Output the [x, y] coordinate of the center of the cell containing the given text.  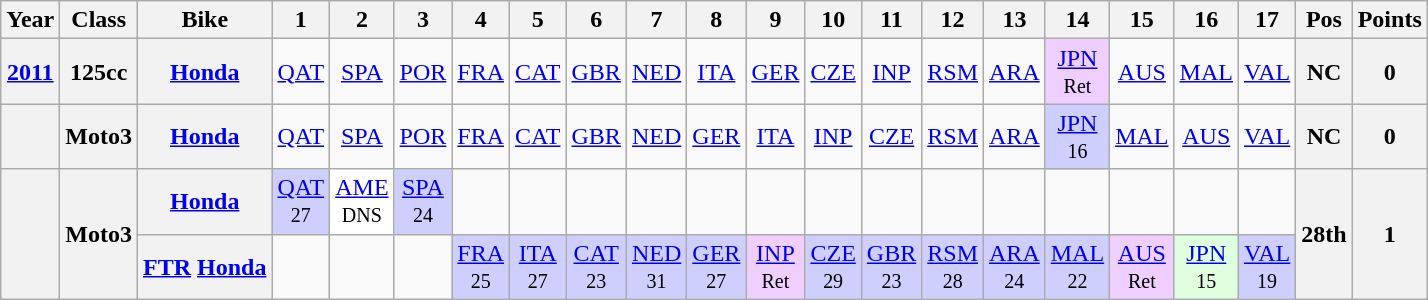
10 [833, 20]
ARA24 [1015, 266]
JPN15 [1206, 266]
16 [1206, 20]
5 [538, 20]
11 [891, 20]
Class [99, 20]
VAL19 [1266, 266]
13 [1015, 20]
CAT23 [596, 266]
9 [776, 20]
Year [30, 20]
2 [362, 20]
15 [1142, 20]
8 [716, 20]
Pos [1324, 20]
FTR Honda [205, 266]
14 [1077, 20]
2011 [30, 72]
INPRet [776, 266]
QAT27 [301, 202]
28th [1324, 234]
Bike [205, 20]
JPN16 [1077, 136]
12 [953, 20]
17 [1266, 20]
CZE29 [833, 266]
GER27 [716, 266]
SPA24 [423, 202]
Points [1390, 20]
ITA27 [538, 266]
FRA25 [481, 266]
MAL22 [1077, 266]
6 [596, 20]
AUSRet [1142, 266]
GBR23 [891, 266]
AMEDNS [362, 202]
3 [423, 20]
NED31 [656, 266]
4 [481, 20]
7 [656, 20]
125cc [99, 72]
JPNRet [1077, 72]
RSM28 [953, 266]
